For the text-containing cell, return its midpoint in (x, y) coordinate format. 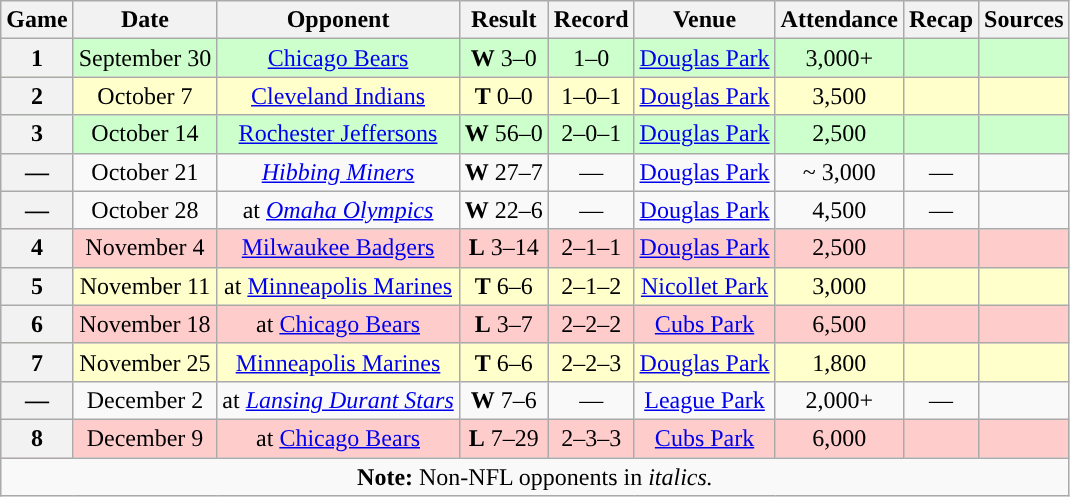
at Omaha Olympics (338, 210)
Nicollet Park (704, 286)
December 2 (145, 400)
Note: Non-NFL opponents in italics. (535, 477)
T 0–0 (504, 96)
4 (37, 248)
2–1–2 (591, 286)
L 3–14 (504, 248)
Sources (1024, 20)
2–3–3 (591, 438)
December 9 (145, 438)
1,800 (839, 362)
3,500 (839, 96)
Opponent (338, 20)
November 4 (145, 248)
5 (37, 286)
1 (37, 58)
L 7–29 (504, 438)
Result (504, 20)
2–0–1 (591, 134)
October 21 (145, 172)
6,500 (839, 324)
4,500 (839, 210)
3 (37, 134)
Minneapolis Marines (338, 362)
1–0–1 (591, 96)
Milwaukee Badgers (338, 248)
7 (37, 362)
W 27–7 (504, 172)
Game (37, 20)
Record (591, 20)
6 (37, 324)
Cleveland Indians (338, 96)
October 14 (145, 134)
2–1–1 (591, 248)
October 28 (145, 210)
L 3–7 (504, 324)
W 56–0 (504, 134)
Attendance (839, 20)
at Lansing Durant Stars (338, 400)
at Minneapolis Marines (338, 286)
3,000+ (839, 58)
November 11 (145, 286)
2–2–3 (591, 362)
Chicago Bears (338, 58)
Venue (704, 20)
~ 3,000 (839, 172)
W 7–6 (504, 400)
W 3–0 (504, 58)
2–2–2 (591, 324)
2 (37, 96)
October 7 (145, 96)
November 25 (145, 362)
November 18 (145, 324)
Date (145, 20)
W 22–6 (504, 210)
September 30 (145, 58)
2,000+ (839, 400)
League Park (704, 400)
6,000 (839, 438)
Recap (940, 20)
1–0 (591, 58)
Rochester Jeffersons (338, 134)
8 (37, 438)
3,000 (839, 286)
Hibbing Miners (338, 172)
